Search for the cell housing the specified text and yield its (X, Y) center coordinate. 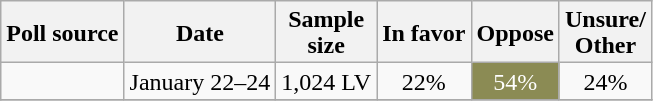
Poll source (62, 32)
Date (200, 32)
Oppose (515, 32)
24% (605, 82)
22% (424, 82)
January 22–24 (200, 82)
Samplesize (326, 32)
Unsure/Other (605, 32)
54% (515, 82)
In favor (424, 32)
1,024 LV (326, 82)
